Identify which cell holds the provided text, then report its [X, Y] central coordinate. 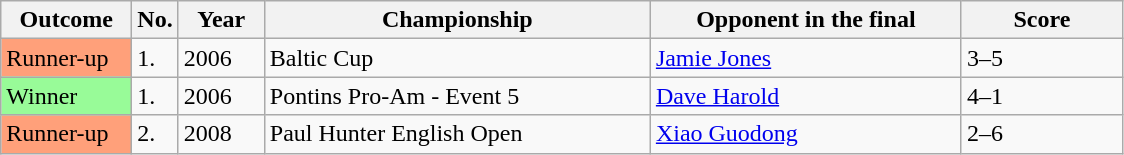
Dave Harold [806, 96]
Jamie Jones [806, 58]
Outcome [66, 20]
Championship [457, 20]
4–1 [1042, 96]
2008 [221, 134]
Score [1042, 20]
Opponent in the final [806, 20]
Baltic Cup [457, 58]
Xiao Guodong [806, 134]
Winner [66, 96]
Year [221, 20]
No. [155, 20]
Pontins Pro-Am - Event 5 [457, 96]
2. [155, 134]
2–6 [1042, 134]
Paul Hunter English Open [457, 134]
3–5 [1042, 58]
